Search for the cell housing the specified text and yield its (X, Y) center coordinate. 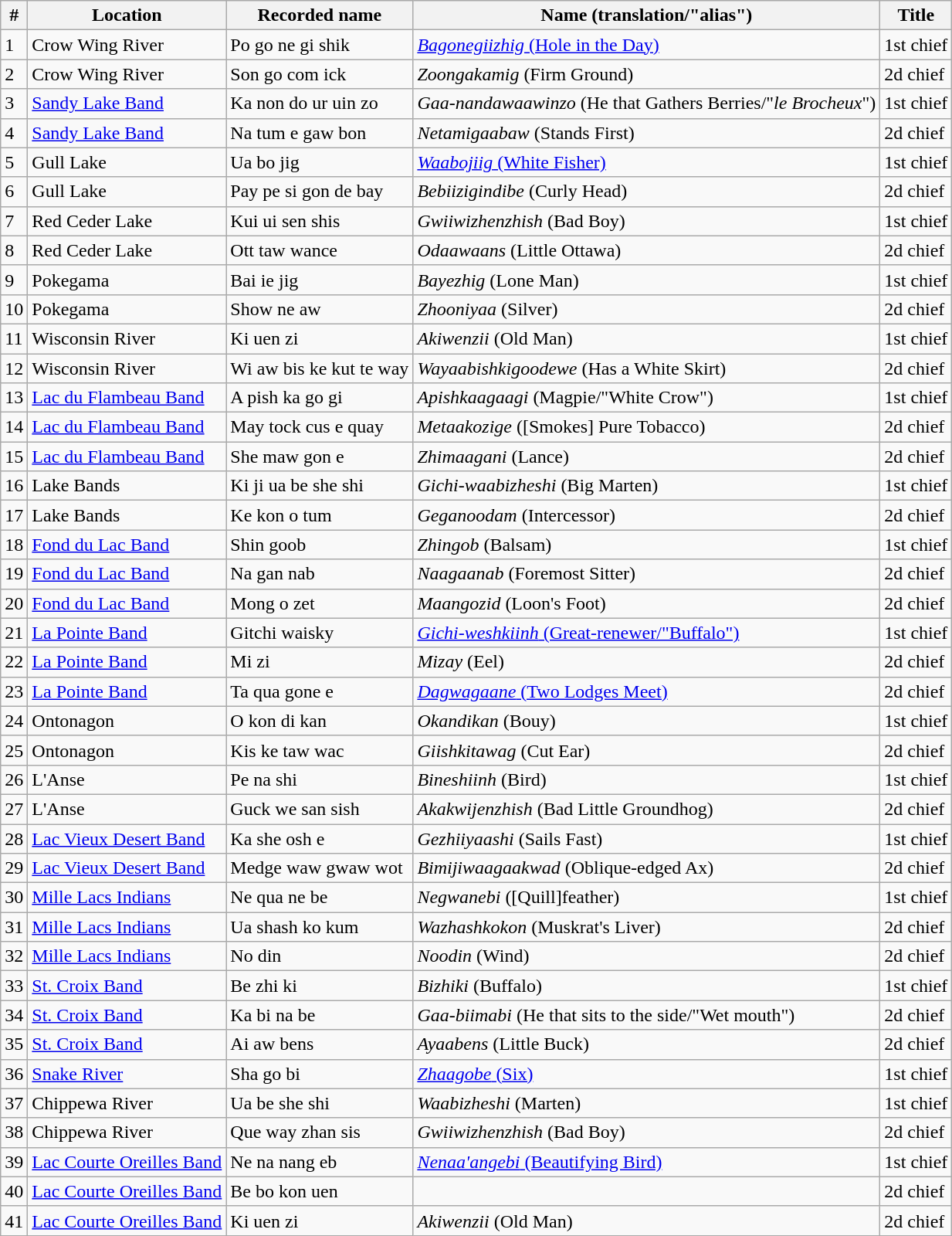
Netamigaabaw (Stands First) (647, 133)
Po go ne gi shik (320, 45)
Location (127, 15)
Gichi-weshkiinh (Great-renewer/"Buffalo") (647, 633)
Bai ie jig (320, 280)
18 (14, 545)
Ai aw bens (320, 1044)
10 (14, 309)
Kui ui sen shis (320, 221)
6 (14, 192)
34 (14, 1015)
19 (14, 574)
Bebiizigindibe (Curly Head) (647, 192)
31 (14, 927)
41 (14, 1221)
Mizay (Eel) (647, 662)
32 (14, 956)
Bagonegiizhig (Hole in the Day) (647, 45)
Bayezhig (Lone Man) (647, 280)
Be bo kon uen (320, 1191)
29 (14, 868)
14 (14, 427)
33 (14, 986)
Akakwijenzhish (Bad Little Groundhog) (647, 809)
Que way zhan sis (320, 1132)
Gaa-nandawaawinzo (He that Gathers Berries/"le Brocheux") (647, 104)
Okandikan (Bouy) (647, 721)
25 (14, 750)
A pish ka go gi (320, 398)
Gezhiiyaashi (Sails Fast) (647, 838)
Geganoodam (Intercessor) (647, 515)
36 (14, 1074)
39 (14, 1162)
Ke kon o tum (320, 515)
Shin goob (320, 545)
Waabojiig (White Fisher) (647, 162)
Bimijiwaagaakwad (Oblique-edged Ax) (647, 868)
Maangozid (Loon's Foot) (647, 603)
Ka non do ur uin zo (320, 104)
Medge waw gwaw wot (320, 868)
Ka she osh e (320, 838)
# (14, 15)
Na tum e gaw bon (320, 133)
Ua shash ko kum (320, 927)
35 (14, 1044)
Wayaabishkigoodewe (Has a White Skirt) (647, 368)
28 (14, 838)
23 (14, 691)
Ki ji ua be she shi (320, 486)
Wi aw bis ke kut te way (320, 368)
Son go com ick (320, 74)
9 (14, 280)
Zhimaagani (Lance) (647, 457)
Nenaa'angebi (Beautifying Bird) (647, 1162)
Wazhashkokon (Muskrat's Liver) (647, 927)
15 (14, 457)
Bineshiinh (Bird) (647, 779)
Ka bi na be (320, 1015)
11 (14, 338)
40 (14, 1191)
She maw gon e (320, 457)
24 (14, 721)
Name (translation/"alias") (647, 15)
Naagaanab (Foremost Sitter) (647, 574)
22 (14, 662)
7 (14, 221)
Snake River (127, 1074)
Waabizheshi (Marten) (647, 1103)
Mi zi (320, 662)
2 (14, 74)
13 (14, 398)
Ayaabens (Little Buck) (647, 1044)
Gitchi waisky (320, 633)
Apishkaagaagi (Magpie/"White Crow") (647, 398)
27 (14, 809)
Bizhiki (Buffalo) (647, 986)
Zhingob (Balsam) (647, 545)
3 (14, 104)
1 (14, 45)
30 (14, 898)
Gichi-waabizheshi (Big Marten) (647, 486)
Ne qua ne be (320, 898)
Gaa-biimabi (He that sits to the side/"Wet mouth") (647, 1015)
Kis ke taw wac (320, 750)
Sha go bi (320, 1074)
20 (14, 603)
Pe na shi (320, 779)
26 (14, 779)
Odaawaans (Little Ottawa) (647, 250)
Zhooniyaa (Silver) (647, 309)
21 (14, 633)
17 (14, 515)
Title (916, 15)
Zhaagobe (Six) (647, 1074)
Ua be she shi (320, 1103)
Giishkitawag (Cut Ear) (647, 750)
Ne na nang eb (320, 1162)
Ta qua gone e (320, 691)
No din (320, 956)
Be zhi ki (320, 986)
16 (14, 486)
12 (14, 368)
Ott taw wance (320, 250)
Ua bo jig (320, 162)
Negwanebi ([Quill]feather) (647, 898)
4 (14, 133)
Noodin (Wind) (647, 956)
38 (14, 1132)
May tock cus e quay (320, 427)
O kon di kan (320, 721)
8 (14, 250)
Recorded name (320, 15)
Dagwagaane (Two Lodges Meet) (647, 691)
Show ne aw (320, 309)
5 (14, 162)
37 (14, 1103)
Na gan nab (320, 574)
Mong o zet (320, 603)
Metaakozige ([Smokes] Pure Tobacco) (647, 427)
Zoongakamig (Firm Ground) (647, 74)
Pay pe si gon de bay (320, 192)
Guck we san sish (320, 809)
